Scan for the cell matching the given text and deliver its [X, Y] coordinate at center. 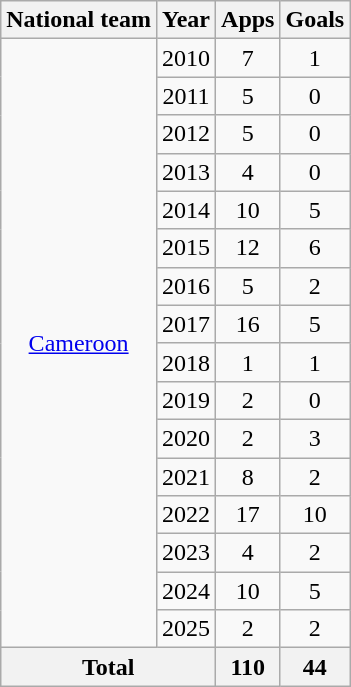
2022 [186, 515]
110 [248, 667]
Apps [248, 20]
2015 [186, 248]
2023 [186, 553]
16 [248, 324]
3 [315, 438]
National team [79, 20]
2014 [186, 210]
2021 [186, 477]
7 [248, 58]
17 [248, 515]
2010 [186, 58]
8 [248, 477]
2013 [186, 172]
2018 [186, 362]
44 [315, 667]
Goals [315, 20]
2020 [186, 438]
2017 [186, 324]
2011 [186, 96]
Year [186, 20]
2025 [186, 629]
2016 [186, 286]
12 [248, 248]
Cameroon [79, 344]
2024 [186, 591]
2012 [186, 134]
2019 [186, 400]
6 [315, 248]
Total [108, 667]
